Search for the cell housing the specified text and yield its (x, y) center coordinate. 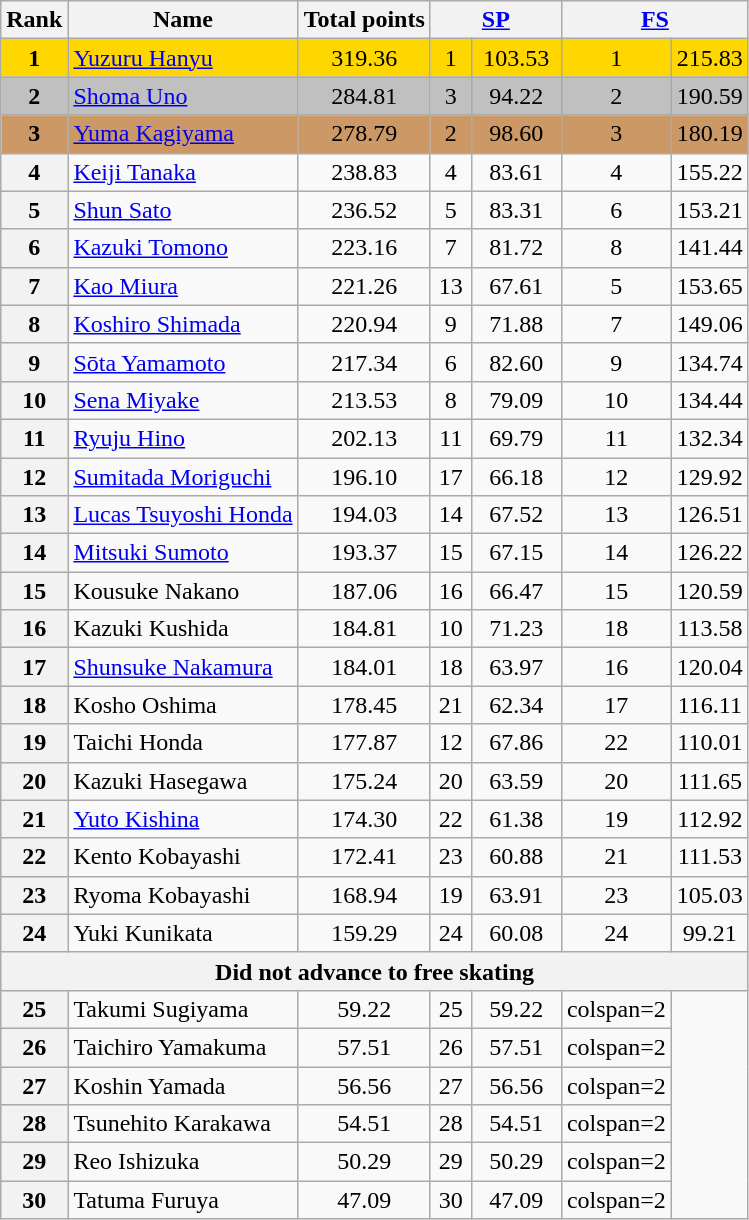
Sōta Yamamoto (183, 362)
69.79 (516, 438)
184.01 (364, 667)
Total points (364, 20)
193.37 (364, 553)
Name (183, 20)
194.03 (364, 515)
190.59 (710, 96)
168.94 (364, 895)
Yuto Kishina (183, 819)
Rank (34, 20)
155.22 (710, 172)
Ryoma Kobayashi (183, 895)
Lucas Tsuyoshi Honda (183, 515)
184.81 (364, 629)
153.65 (710, 286)
149.06 (710, 324)
Taichi Honda (183, 743)
83.61 (516, 172)
215.83 (710, 58)
Takumi Sugiyama (183, 1009)
278.79 (364, 134)
134.44 (710, 400)
284.81 (364, 96)
Ryuju Hino (183, 438)
110.01 (710, 743)
81.72 (516, 248)
126.22 (710, 553)
196.10 (364, 477)
175.24 (364, 781)
Taichiro Yamakuma (183, 1047)
202.13 (364, 438)
159.29 (364, 933)
71.23 (516, 629)
113.58 (710, 629)
Kazuki Kushida (183, 629)
Kento Kobayashi (183, 857)
111.53 (710, 857)
126.51 (710, 515)
61.38 (516, 819)
105.03 (710, 895)
153.21 (710, 210)
Sena Miyake (183, 400)
223.16 (364, 248)
83.31 (516, 210)
63.91 (516, 895)
Tatuma Furuya (183, 1200)
Kao Miura (183, 286)
236.52 (364, 210)
129.92 (710, 477)
63.97 (516, 667)
120.59 (710, 591)
63.59 (516, 781)
141.44 (710, 248)
94.22 (516, 96)
SP (496, 20)
66.47 (516, 591)
67.86 (516, 743)
60.08 (516, 933)
Shoma Uno (183, 96)
177.87 (364, 743)
67.15 (516, 553)
112.92 (710, 819)
120.04 (710, 667)
134.74 (710, 362)
111.65 (710, 781)
60.88 (516, 857)
116.11 (710, 705)
67.61 (516, 286)
103.53 (516, 58)
Shunsuke Nakamura (183, 667)
Yuma Kagiyama (183, 134)
319.36 (364, 58)
98.60 (516, 134)
67.52 (516, 515)
Yuzuru Hanyu (183, 58)
178.45 (364, 705)
213.53 (364, 400)
220.94 (364, 324)
71.88 (516, 324)
66.18 (516, 477)
Tsunehito Karakawa (183, 1124)
Koshiro Shimada (183, 324)
Kazuki Hasegawa (183, 781)
Koshin Yamada (183, 1085)
Kosho Oshima (183, 705)
221.26 (364, 286)
Sumitada Moriguchi (183, 477)
172.41 (364, 857)
Mitsuki Sumoto (183, 553)
79.09 (516, 400)
Yuki Kunikata (183, 933)
Kousuke Nakano (183, 591)
99.21 (710, 933)
62.34 (516, 705)
Kazuki Tomono (183, 248)
238.83 (364, 172)
Shun Sato (183, 210)
187.06 (364, 591)
Reo Ishizuka (183, 1162)
FS (654, 20)
Did not advance to free skating (375, 971)
174.30 (364, 819)
180.19 (710, 134)
217.34 (364, 362)
132.34 (710, 438)
82.60 (516, 362)
Keiji Tanaka (183, 172)
